For the text-containing cell, return its midpoint in (X, Y) coordinate format. 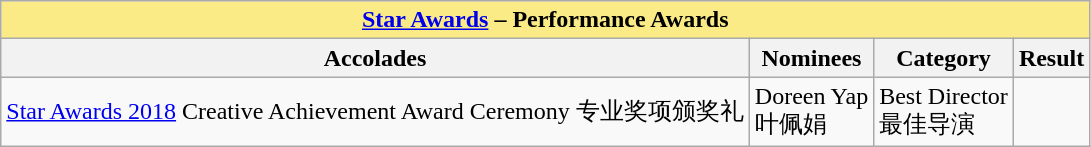
Nominees (811, 58)
Category (944, 58)
Accolades (376, 58)
Best Director 最佳导演 (944, 112)
Star Awards 2018 Creative Achievement Award Ceremony 专业奖项颁奖礼 (376, 112)
Star Awards – Performance Awards (546, 20)
Doreen Yap 叶佩娟 (811, 112)
Result (1051, 58)
